Capture the cell that displays the provided text and extract its (X, Y) central coordinate. 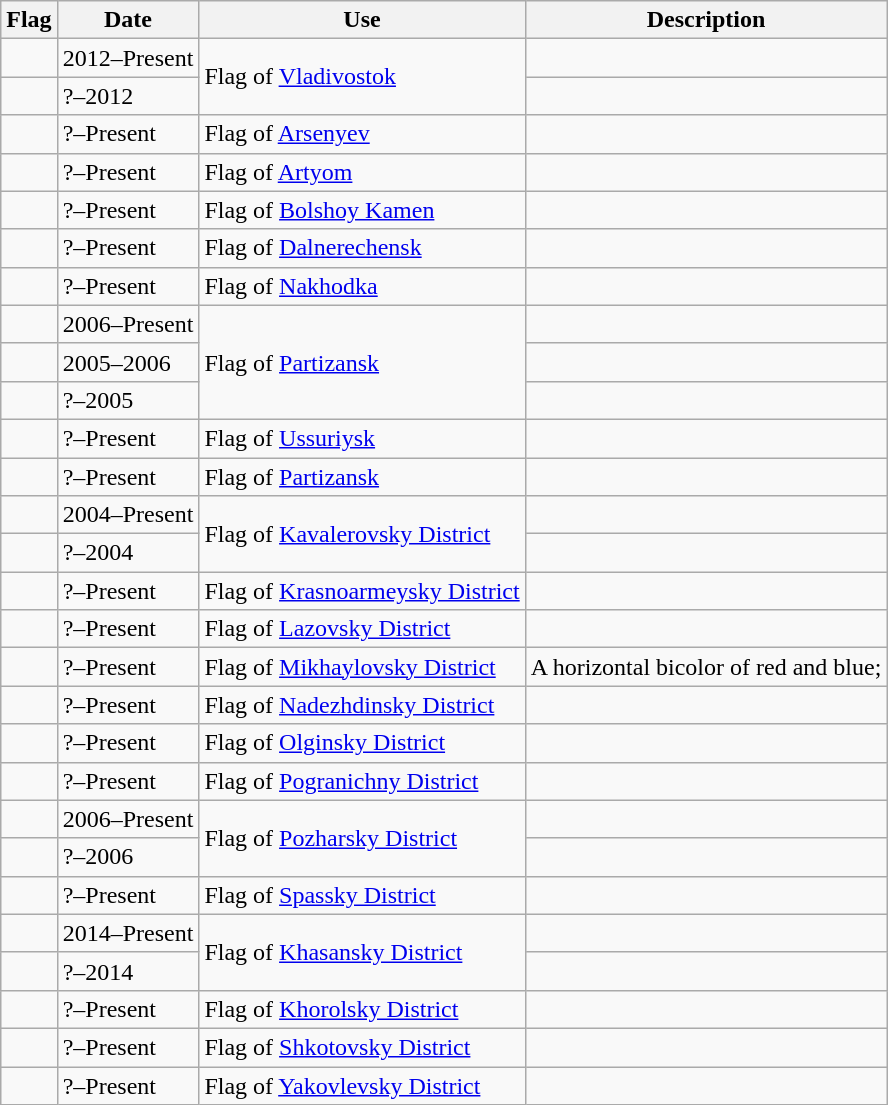
2004–Present (128, 515)
Flag of Spassky District (362, 895)
2005–2006 (128, 362)
Flag of Vladivostok (362, 77)
Flag of Mikhaylovsky District (362, 667)
Flag of Krasnoarmeysky District (362, 591)
A horizontal bicolor of red and blue; (706, 667)
Flag of Pozharsky District (362, 838)
?–2004 (128, 553)
Use (362, 20)
Date (128, 20)
Description (706, 20)
Flag of Arsenyev (362, 134)
Flag of Olginsky District (362, 743)
Flag of Khasansky District (362, 952)
Flag of Shkotovsky District (362, 1047)
?–2006 (128, 857)
?–2012 (128, 96)
2014–Present (128, 933)
Flag of Kavalerovsky District (362, 534)
Flag of Dalnerechensk (362, 248)
Flag of Bolshoy Kamen (362, 210)
Flag of Lazovsky District (362, 629)
Flag of Pogranichny District (362, 781)
?–2014 (128, 971)
Flag (29, 20)
Flag of Nakhodka (362, 286)
Flag of Artyom (362, 172)
2012–Present (128, 58)
?–2005 (128, 400)
Flag of Khorolsky District (362, 1009)
Flag of Nadezhdinsky District (362, 705)
Flag of Ussuriysk (362, 438)
Flag of Yakovlevsky District (362, 1085)
